Extract the [X, Y] coordinate from the center of the cell holding the provided text.  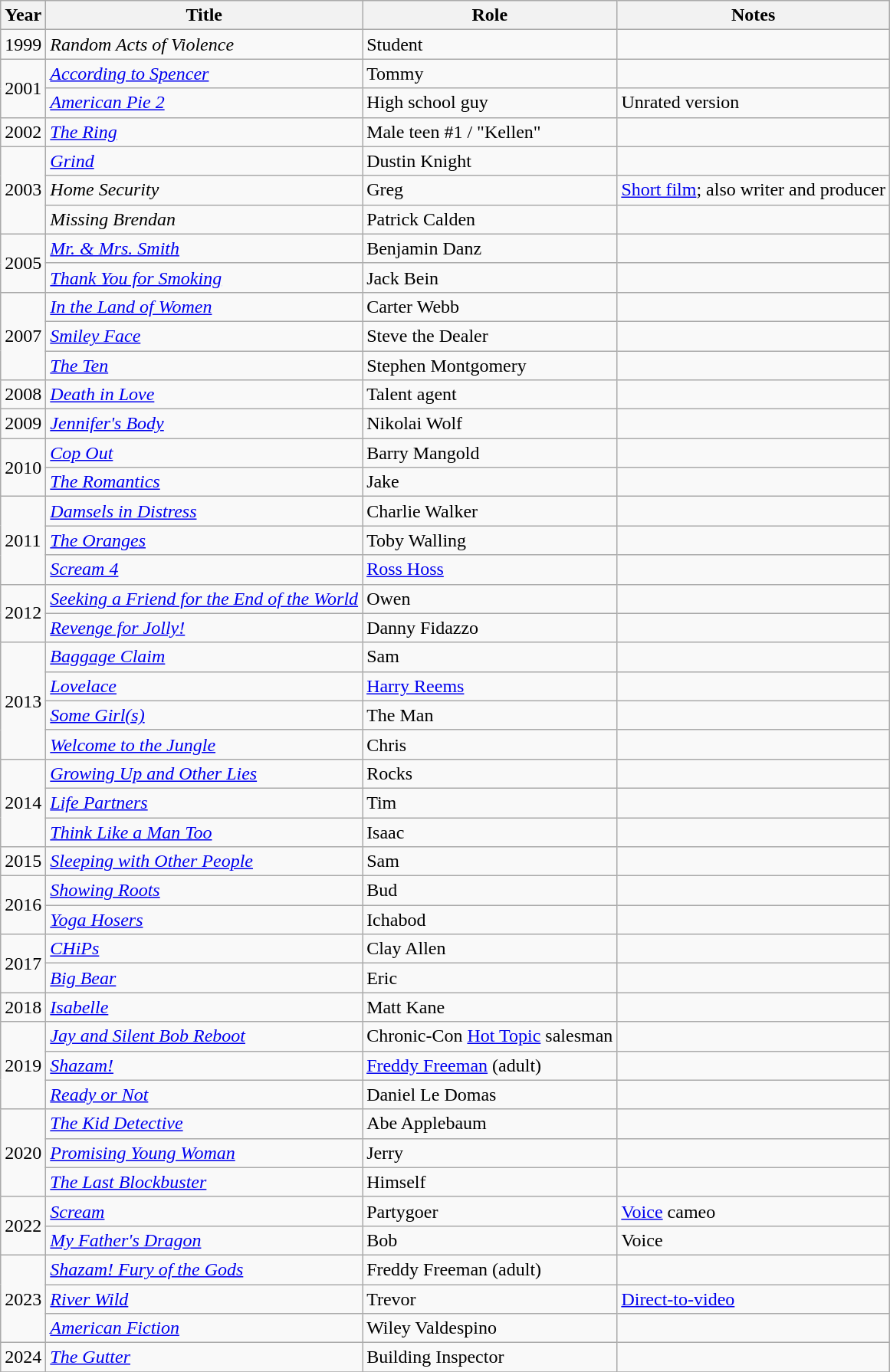
Danny Fidazzo [490, 628]
Welcome to the Jungle [204, 744]
Revenge for Jolly! [204, 628]
Jay and Silent Bob Reboot [204, 1036]
Eric [490, 978]
Grind [204, 161]
Barry Mangold [490, 453]
2010 [23, 468]
Promising Young Woman [204, 1153]
2017 [23, 963]
Bob [490, 1240]
Big Bear [204, 978]
Role [490, 15]
Short film; also writer and producer [754, 190]
The Last Blockbuster [204, 1182]
The Ring [204, 132]
Patrick Calden [490, 219]
Toby Walling [490, 540]
The Gutter [204, 1357]
The Man [490, 715]
2008 [23, 395]
Abe Applebaum [490, 1124]
Shazam! Fury of the Gods [204, 1269]
Isaac [490, 832]
Carter Webb [490, 307]
Some Girl(s) [204, 715]
Clay Allen [490, 949]
Building Inspector [490, 1357]
Male teen #1 / "Kellen" [490, 132]
2024 [23, 1357]
2022 [23, 1226]
2018 [23, 1007]
Mr. & Mrs. Smith [204, 248]
Lovelace [204, 686]
Life Partners [204, 803]
Seeking a Friend for the End of the World [204, 599]
Jack Bein [490, 277]
Death in Love [204, 395]
American Fiction [204, 1328]
Voice [754, 1240]
Damsels in Distress [204, 511]
River Wild [204, 1299]
My Father's Dragon [204, 1240]
Benjamin Danz [490, 248]
High school guy [490, 103]
2014 [23, 803]
Random Acts of Violence [204, 44]
Thank You for Smoking [204, 277]
The Oranges [204, 540]
The Romantics [204, 482]
Trevor [490, 1299]
Yoga Hosers [204, 920]
Showing Roots [204, 891]
Matt Kane [490, 1007]
Scream [204, 1211]
2015 [23, 862]
The Ten [204, 366]
Direct-to-video [754, 1299]
Title [204, 15]
Stephen Montgomery [490, 366]
Steve the Dealer [490, 336]
Year [23, 15]
Unrated version [754, 103]
Sleeping with Other People [204, 862]
Cop Out [204, 453]
Ready or Not [204, 1095]
Owen [490, 599]
Smiley Face [204, 336]
Partygoer [490, 1211]
American Pie 2 [204, 103]
Baggage Claim [204, 657]
Ichabod [490, 920]
Himself [490, 1182]
Think Like a Man Too [204, 832]
Jerry [490, 1153]
Chris [490, 744]
Shazam! [204, 1065]
Rocks [490, 773]
Harry Reems [490, 686]
Isabelle [204, 1007]
2007 [23, 336]
Chronic-Con Hot Topic salesman [490, 1036]
Notes [754, 15]
2020 [23, 1153]
1999 [23, 44]
The Kid Detective [204, 1124]
Student [490, 44]
Scream 4 [204, 569]
2012 [23, 613]
Charlie Walker [490, 511]
In the Land of Women [204, 307]
Greg [490, 190]
Bud [490, 891]
Missing Brendan [204, 219]
Dustin Knight [490, 161]
Talent agent [490, 395]
2003 [23, 190]
Voice cameo [754, 1211]
2023 [23, 1298]
2011 [23, 540]
2005 [23, 263]
Wiley Valdespino [490, 1328]
CHiPs [204, 949]
2009 [23, 424]
Home Security [204, 190]
2002 [23, 132]
Tommy [490, 74]
Tim [490, 803]
2016 [23, 905]
Daniel Le Domas [490, 1095]
2019 [23, 1065]
Jake [490, 482]
2013 [23, 701]
2001 [23, 88]
According to Spencer [204, 74]
Nikolai Wolf [490, 424]
Growing Up and Other Lies [204, 773]
Ross Hoss [490, 569]
Jennifer's Body [204, 424]
